Scan for the cell matching the given text and deliver its [X, Y] coordinate at center. 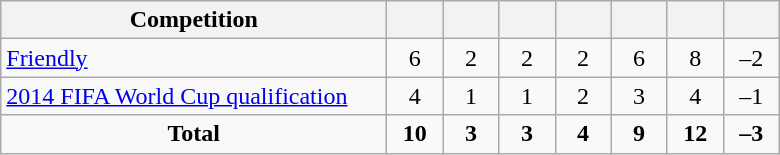
Friendly [194, 58]
12 [695, 134]
Total [194, 134]
9 [639, 134]
Competition [194, 20]
8 [695, 58]
10 [415, 134]
2014 FIFA World Cup qualification [194, 96]
–3 [751, 134]
–1 [751, 96]
–2 [751, 58]
